Locate the cell with the specified text and output its (x, y) center coordinate. 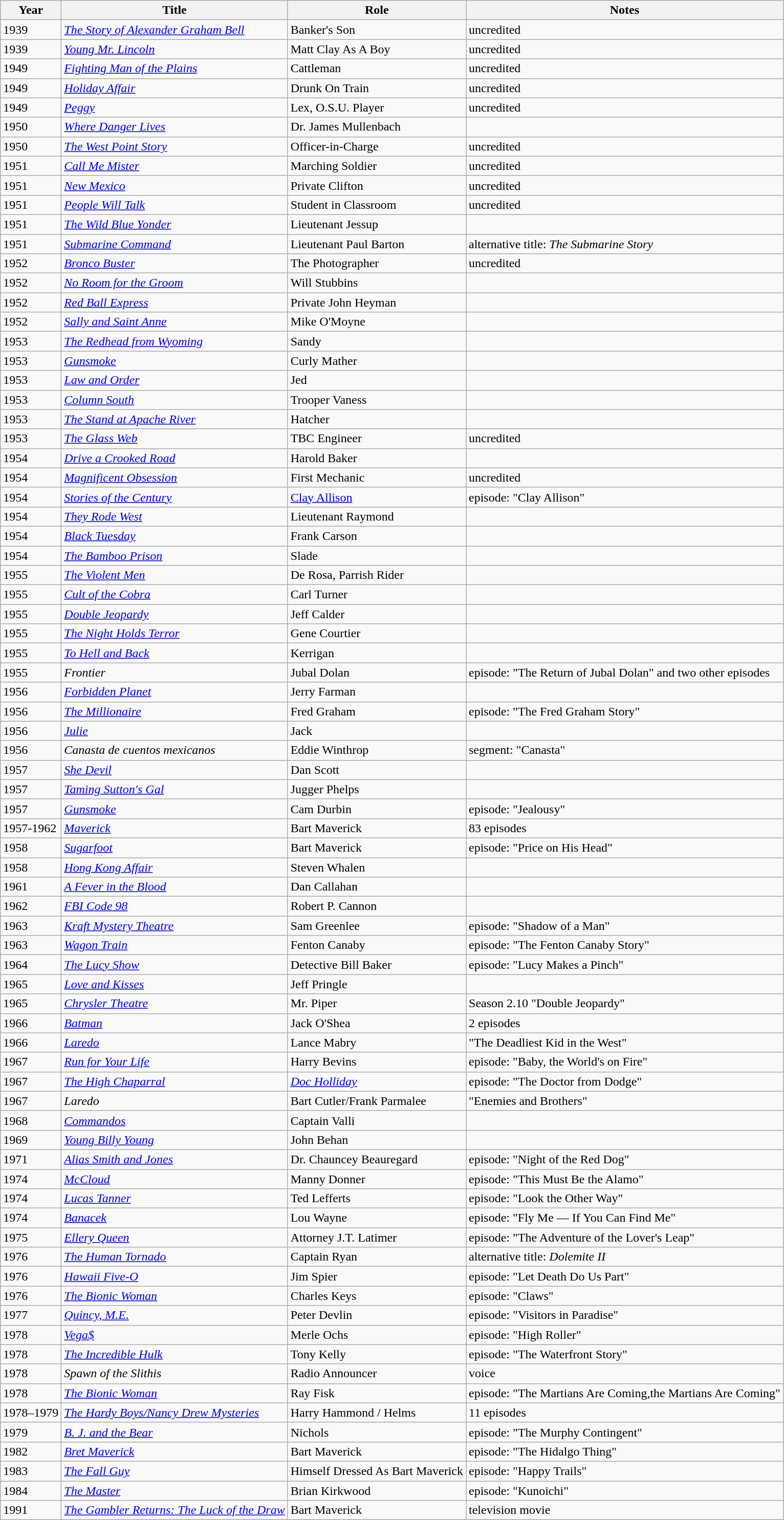
Julie (175, 731)
episode: "Happy Trails" (624, 1471)
episode: "The Fenton Canaby Story" (624, 945)
1984 (31, 1491)
A Fever in the Blood (175, 887)
Curly Mather (377, 361)
Where Danger Lives (175, 127)
Chrysler Theatre (175, 1004)
The Glass Web (175, 439)
New Mexico (175, 185)
Gene Courtier (377, 634)
The Wild Blue Yonder (175, 224)
episode: "Kunoichi" (624, 1491)
Student in Classroom (377, 205)
episode: "The Martians Are Coming,the Martians Are Coming" (624, 1393)
Lieutenant Paul Barton (377, 244)
Maverick (175, 828)
1961 (31, 887)
Detective Bill Baker (377, 965)
Young Billy Young (175, 1140)
Jed (377, 380)
episode: "Jealousy" (624, 809)
Jack (377, 731)
De Rosa, Parrish Rider (377, 575)
People Will Talk (175, 205)
Peter Devlin (377, 1315)
Jeff Pringle (377, 984)
Steven Whalen (377, 867)
Column South (175, 400)
episode: "Night of the Red Dog" (624, 1159)
The High Chaparral (175, 1081)
episode: "The Adventure of the Lover's Leap" (624, 1237)
Spawn of the Slithis (175, 1374)
Wagon Train (175, 945)
The Human Tornado (175, 1257)
episode: "Claws" (624, 1296)
Season 2.10 "Double Jeopardy" (624, 1004)
Canasta de cuentos mexicanos (175, 750)
Matt Clay As A Boy (377, 49)
The Master (175, 1491)
episode: "High Roller" (624, 1335)
episode: "The Hidalgo Thing" (624, 1451)
Frontier (175, 672)
Doc Holliday (377, 1081)
Ray Fisk (377, 1393)
The Bamboo Prison (175, 555)
episode: "Let Death Do Us Part" (624, 1276)
Jubal Dolan (377, 672)
Love and Kisses (175, 984)
Year (31, 10)
Attorney J.T. Latimer (377, 1237)
TBC Engineer (377, 439)
voice (624, 1374)
episode: "The Return of Jubal Dolan" and two other episodes (624, 672)
episode: "Fly Me — If You Can Find Me" (624, 1218)
McCloud (175, 1179)
Title (175, 10)
Drive a Crooked Road (175, 458)
Private John Heyman (377, 302)
Lucas Tanner (175, 1199)
Nichols (377, 1432)
Bronco Buster (175, 264)
Submarine Command (175, 244)
Holiday Affair (175, 88)
No Room for the Groom (175, 283)
Black Tuesday (175, 536)
episode: "Look the Other Way" (624, 1199)
The Fall Guy (175, 1471)
Kraft Mystery Theatre (175, 926)
1983 (31, 1471)
Himself Dressed As Bart Maverick (377, 1471)
Ellery Queen (175, 1237)
Eddie Winthrop (377, 750)
Harold Baker (377, 458)
Dan Scott (377, 770)
Slade (377, 555)
The Gambler Returns: The Luck of the Draw (175, 1510)
Call Me Mister (175, 166)
Notes (624, 10)
Fenton Canaby (377, 945)
episode: "The Doctor from Dodge" (624, 1081)
Law and Order (175, 380)
The Incredible Hulk (175, 1354)
episode: "Price on His Head" (624, 848)
Batman (175, 1023)
FBI Code 98 (175, 906)
"The Deadliest Kid in the West" (624, 1043)
Lou Wayne (377, 1218)
Red Ball Express (175, 302)
1982 (31, 1451)
Taming Sutton's Gal (175, 789)
Harry Bevins (377, 1062)
"Enemies and Brothers" (624, 1101)
Lex, O.S.U. Player (377, 107)
Trooper Vaness (377, 400)
Bart Cutler/Frank Parmalee (377, 1101)
Mike O'Moyne (377, 322)
Captain Valli (377, 1120)
Role (377, 10)
Forbidden Planet (175, 692)
Carl Turner (377, 595)
Private Clifton (377, 185)
Merle Ochs (377, 1335)
Hong Kong Affair (175, 867)
They Rode West (175, 516)
Quincy, M.E. (175, 1315)
The Stand at Apache River (175, 419)
Jack O'Shea (377, 1023)
Jugger Phelps (377, 789)
Dan Callahan (377, 887)
episode: "Shadow of a Man" (624, 926)
Double Jeopardy (175, 614)
episode: "This Must Be the Alamo" (624, 1179)
1957-1962 (31, 828)
Harry Hammond / Helms (377, 1413)
Jerry Farman (377, 692)
Alias Smith and Jones (175, 1159)
Fighting Man of the Plains (175, 69)
Sugarfoot (175, 848)
Marching Soldier (377, 166)
The West Point Story (175, 146)
Young Mr. Lincoln (175, 49)
1978–1979 (31, 1413)
Charles Keys (377, 1296)
B. J. and the Bear (175, 1432)
1975 (31, 1237)
Radio Announcer (377, 1374)
1979 (31, 1432)
1968 (31, 1120)
1971 (31, 1159)
The Lucy Show (175, 965)
Cult of the Cobra (175, 595)
1964 (31, 965)
Lieutenant Raymond (377, 516)
The Photographer (377, 264)
Dr. James Mullenbach (377, 127)
Sally and Saint Anne (175, 322)
Kerrigan (377, 653)
episode: "The Murphy Contingent" (624, 1432)
The Hardy Boys/Nancy Drew Mysteries (175, 1413)
episode: "Lucy Makes a Pinch" (624, 965)
alternative title: Dolemite II (624, 1257)
Run for Your Life (175, 1062)
The Redhead from Wyoming (175, 341)
Lieutenant Jessup (377, 224)
1977 (31, 1315)
The Violent Men (175, 575)
Cam Durbin (377, 809)
Sam Greenlee (377, 926)
alternative title: The Submarine Story (624, 244)
She Devil (175, 770)
Clay Allison (377, 497)
Peggy (175, 107)
Bret Maverick (175, 1451)
Magnificent Obsession (175, 477)
Ted Lefferts (377, 1199)
Brian Kirkwood (377, 1491)
The Night Holds Terror (175, 634)
Frank Carson (377, 536)
Cattleman (377, 69)
Manny Donner (377, 1179)
1991 (31, 1510)
Banker's Son (377, 30)
Dr. Chauncey Beauregard (377, 1159)
The Millionaire (175, 711)
11 episodes (624, 1413)
episode: "Baby, the World's on Fire" (624, 1062)
1969 (31, 1140)
episode: "Clay Allison" (624, 497)
First Mechanic (377, 477)
Robert P. Cannon (377, 906)
Officer-in-Charge (377, 146)
Tony Kelly (377, 1354)
Commandos (175, 1120)
2 episodes (624, 1023)
television movie (624, 1510)
1962 (31, 906)
episode: "The Fred Graham Story" (624, 711)
Will Stubbins (377, 283)
Stories of the Century (175, 497)
Mr. Piper (377, 1004)
Banacek (175, 1218)
Fred Graham (377, 711)
segment: "Canasta" (624, 750)
Jim Spier (377, 1276)
John Behan (377, 1140)
episode: "Visitors in Paradise" (624, 1315)
Hawaii Five-O (175, 1276)
To Hell and Back (175, 653)
Drunk On Train (377, 88)
Lance Mabry (377, 1043)
episode: "The Waterfront Story" (624, 1354)
The Story of Alexander Graham Bell (175, 30)
83 episodes (624, 828)
Captain Ryan (377, 1257)
Vega$ (175, 1335)
Sandy (377, 341)
Hatcher (377, 419)
Jeff Calder (377, 614)
